Pinpoint the cell where the given text exists, returning its (x, y) midpoint coordinate. 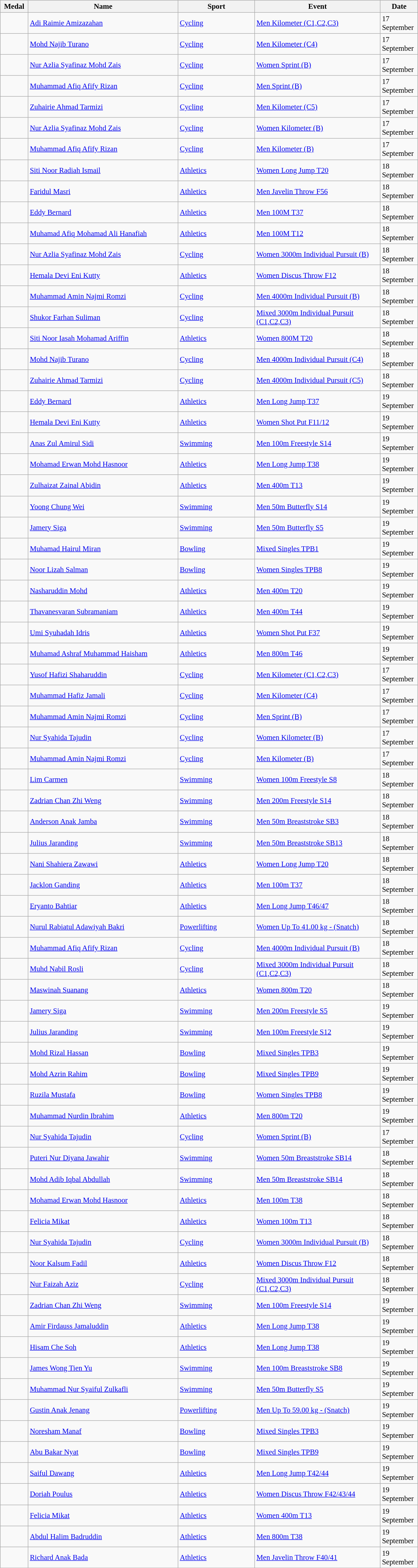
Men 200m Freestyle S14 (318, 800)
Nasharuddin Mohd (103, 591)
Eryanto Bahtiar (103, 906)
Muhd Nabil Rosli (103, 969)
James Wong Tien Yu (103, 1369)
Noor Lizah Salman (103, 569)
Women 50m Breaststroke SB14 (318, 1158)
Women 100m T13 (318, 1221)
Muhammad Nur Syaiful Zulkafli (103, 1389)
Mohd Adib Iqbal Abdullah (103, 1179)
Men Javelin Throw F56 (318, 191)
Muhammad Nurdin Ibrahim (103, 1116)
Medal (14, 7)
Lim Carmen (103, 780)
Umi Syuhadah Idris (103, 633)
Gustin Anak Jenang (103, 1410)
Muhammad Hafiz Jamali (103, 696)
Jacklon Ganding (103, 885)
Men Long Jump T46/47 (318, 906)
Thavanesvaran Subramaniam (103, 612)
Men 100m Breaststroke SB8 (318, 1369)
Saiful Dawang (103, 1473)
Richard Anak Bada (103, 1557)
Puteri Nur Diyana Jawahir (103, 1158)
Men Long Jump T42/44 (318, 1473)
Anas Zul Amirul Sidi (103, 443)
Men 100m T38 (318, 1200)
Muhamad Ashraf Muhammad Haisham (103, 653)
Nurul Rabiatul Adawiyah Bakri (103, 927)
Amir Firdauss Jamaluddin (103, 1326)
Women Shot Put F11/12 (318, 422)
Men 800m T20 (318, 1116)
Men 50m Breaststroke SB3 (318, 822)
Shukor Farhan Suliman (103, 318)
Men Kilometer (C5) (318, 107)
Men 4000m Individual Pursuit (C5) (318, 381)
Yusof Hafizi Shaharuddin (103, 675)
Men 4000m Individual Pursuit (C4) (318, 359)
Men 800m T46 (318, 653)
Men 100M T12 (318, 233)
Men Up To 59.00 kg - (Snatch) (318, 1410)
Muhamad Afiq Mohamad Ali Hanafiah (103, 233)
Men 100m Freestyle S12 (318, 1032)
Adi Raimie Amizazahan (103, 23)
Siti Noor Iasah Mohamad Ariffin (103, 338)
Men 100M T37 (318, 212)
Hisam Che Soh (103, 1347)
Women 800M T20 (318, 338)
Zulhaizat Zainal Abidin (103, 485)
Anderson Anak Jamba (103, 822)
Women 400m T13 (318, 1516)
Yoong Chung Wei (103, 506)
Men 50m Breaststroke SB13 (318, 843)
Men 400m T20 (318, 591)
Women Up To 41.00 kg - (Snatch) (318, 927)
Women 800m T20 (318, 990)
Mohd Rizal Hassan (103, 1053)
Men 800m T38 (318, 1536)
Men 50m Butterfly S14 (318, 506)
Maswinah Suanang (103, 990)
Abu Bakar Nyat (103, 1452)
Women 100m Freestyle S8 (318, 780)
Noor Kalsum Fadil (103, 1263)
Abdul Halim Badruddin (103, 1536)
Sport (216, 7)
Women Shot Put F37 (318, 633)
Men 200m Freestyle S5 (318, 1011)
Men 50m Breaststroke SB14 (318, 1179)
Women Discus Throw F42/43/44 (318, 1494)
Date (399, 7)
Men 100m T37 (318, 885)
Men 400m T44 (318, 612)
Faridul Masri (103, 191)
Men Long Jump T37 (318, 402)
Mohd Azrin Rahim (103, 1074)
Men Javelin Throw F40/41 (318, 1557)
Noresham Manaf (103, 1431)
Siti Noor Radiah Ismail (103, 170)
Nani Shahiera Zawawi (103, 864)
Name (103, 7)
Nur Faizah Aziz (103, 1284)
Doriah Poulus (103, 1494)
Mixed Singles TPB1 (318, 549)
Muhamad Hairul Miran (103, 549)
Event (318, 7)
Men 400m T13 (318, 485)
Ruzila Mustafa (103, 1095)
